Identify which cell holds the provided text, then report its (x, y) central coordinate. 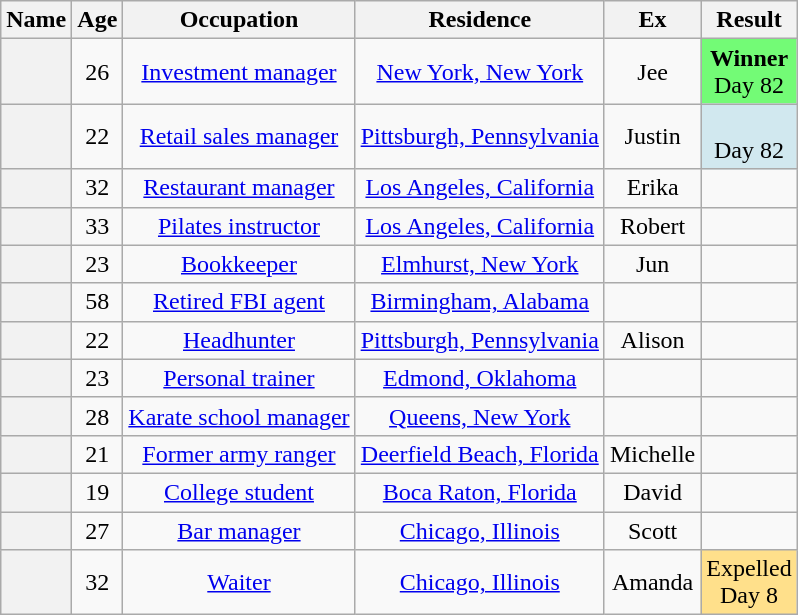
Robert (652, 226)
Residence (480, 20)
Personal trainer (239, 378)
58 (98, 302)
Erika (652, 188)
Pilates instructor (239, 226)
Waiter (239, 582)
Day 82 (749, 136)
Scott (652, 531)
Birmingham, Alabama (480, 302)
Justin (652, 136)
26 (98, 72)
Headhunter (239, 340)
Name (36, 20)
Ex (652, 20)
Alison (652, 340)
27 (98, 531)
Bar manager (239, 531)
Retail sales manager (239, 136)
Retired FBI agent (239, 302)
Result (749, 20)
New York, New York (480, 72)
Former army ranger (239, 454)
Restaurant manager (239, 188)
Jee (652, 72)
Michelle (652, 454)
ExpelledDay 8 (749, 582)
Elmhurst, New York (480, 264)
Queens, New York (480, 416)
19 (98, 492)
28 (98, 416)
33 (98, 226)
Bookkeeper (239, 264)
Boca Raton, Florida (480, 492)
Deerfield Beach, Florida (480, 454)
Occupation (239, 20)
Amanda (652, 582)
David (652, 492)
Investment manager (239, 72)
Edmond, Oklahoma (480, 378)
Jun (652, 264)
21 (98, 454)
Karate school manager (239, 416)
Age (98, 20)
College student (239, 492)
WinnerDay 82 (749, 72)
